Provide the (x, y) coordinate of the cell's center where the given text is located.  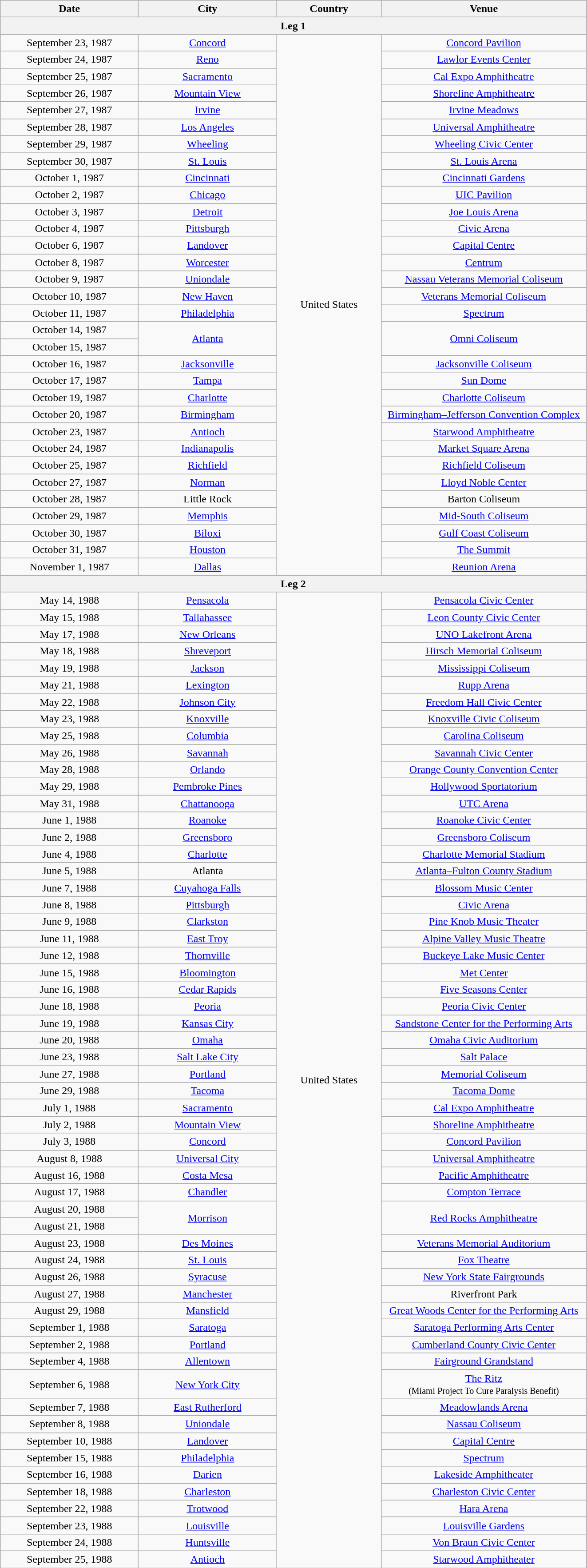
October 19, 1987 (69, 398)
Five Seasons Center (484, 989)
Compton Terrace (484, 1192)
Lakeside Amphitheater (484, 1475)
UTC Arena (484, 804)
Jacksonville (208, 364)
June 2, 1988 (69, 837)
Sun Dome (484, 381)
Von Braun Civic Center (484, 1542)
City (208, 9)
June 4, 1988 (69, 854)
Biloxi (208, 533)
Jackson (208, 668)
St. Louis Arena (484, 161)
October 29, 1987 (69, 516)
Rupp Arena (484, 685)
June 16, 1988 (69, 989)
May 21, 1988 (69, 685)
Leon County Civic Center (484, 617)
Greensboro (208, 837)
East Troy (208, 939)
Lloyd Noble Center (484, 482)
Met Center (484, 972)
May 31, 1988 (69, 804)
Huntsville (208, 1542)
Savannah (208, 753)
Savannah Civic Center (484, 753)
Mansfield (208, 1311)
Carolina Coliseum (484, 736)
October 24, 1987 (69, 448)
September 23, 1988 (69, 1525)
Louisville (208, 1525)
May 25, 1988 (69, 736)
UNO Lakefront Arena (484, 634)
September 4, 1988 (69, 1361)
September 10, 1988 (69, 1441)
Leg 1 (293, 26)
Johnson City (208, 702)
Tampa (208, 381)
July 2, 1988 (69, 1125)
Sandstone Center for the Performing Arts (484, 1023)
October 20, 1987 (69, 414)
Leg 2 (293, 584)
August 26, 1988 (69, 1277)
Clarkston (208, 922)
October 8, 1987 (69, 263)
September 18, 1988 (69, 1492)
Irvine Meadows (484, 110)
Nassau Coliseum (484, 1424)
Cumberland County Civic Center (484, 1345)
October 17, 1987 (69, 381)
September 30, 1987 (69, 161)
Orange County Convention Center (484, 770)
Knoxville (208, 719)
June 9, 1988 (69, 922)
Wheeling (208, 144)
Houston (208, 550)
Nassau Veterans Memorial Coliseum (484, 279)
Indianapolis (208, 448)
Centrum (484, 263)
June 12, 1988 (69, 955)
May 26, 1988 (69, 753)
Mississippi Coliseum (484, 668)
Riverfront Park (484, 1294)
Detroit (208, 212)
October 15, 1987 (69, 347)
August 29, 1988 (69, 1311)
August 24, 1988 (69, 1260)
June 20, 1988 (69, 1040)
May 29, 1988 (69, 787)
Tacoma Dome (484, 1091)
Starwood Amphitheatre (484, 431)
Darien (208, 1475)
Buckeye Lake Music Center (484, 955)
August 23, 1988 (69, 1243)
November 1, 1987 (69, 567)
Reunion Arena (484, 567)
Birmingham–Jefferson Convention Complex (484, 414)
June 8, 1988 (69, 905)
New York City (208, 1384)
October 4, 1987 (69, 229)
New Orleans (208, 634)
Pembroke Pines (208, 787)
Omaha (208, 1040)
June 19, 1988 (69, 1023)
Freedom Hall Civic Center (484, 702)
Cedar Rapids (208, 989)
July 1, 1988 (69, 1108)
Saratoga Performing Arts Center (484, 1328)
August 16, 1988 (69, 1175)
Lawlor Events Center (484, 60)
May 15, 1988 (69, 617)
September 27, 1987 (69, 110)
Universal City (208, 1158)
Cincinnati Gardens (484, 178)
Fairground Grandstand (484, 1361)
Charlotte Memorial Stadium (484, 854)
June 1, 1988 (69, 820)
Country (329, 9)
Chandler (208, 1192)
Mid-South Coliseum (484, 516)
Roanoke Civic Center (484, 820)
Veterans Memorial Auditorium (484, 1243)
Charlotte Coliseum (484, 398)
October 11, 1987 (69, 313)
Greensboro Coliseum (484, 837)
September 24, 1988 (69, 1542)
Trotwood (208, 1508)
September 1, 1988 (69, 1328)
Salt Palace (484, 1057)
October 3, 1987 (69, 212)
Tacoma (208, 1091)
June 5, 1988 (69, 871)
Gulf Coast Coliseum (484, 533)
Barton Coliseum (484, 499)
Blossom Music Center (484, 888)
Venue (484, 9)
September 25, 1988 (69, 1559)
Pine Knob Music Theater (484, 922)
Wheeling Civic Center (484, 144)
September 22, 1988 (69, 1508)
October 25, 1987 (69, 465)
Atlanta–Fulton County Stadium (484, 871)
Allentown (208, 1361)
Starwood Amphitheater (484, 1559)
June 29, 1988 (69, 1091)
Morrison (208, 1218)
Kansas City (208, 1023)
Richfield (208, 465)
Bloomington (208, 972)
October 30, 1987 (69, 533)
August 8, 1988 (69, 1158)
May 22, 1988 (69, 702)
Cincinnati (208, 178)
Peoria Civic Center (484, 1006)
Syracuse (208, 1277)
June 18, 1988 (69, 1006)
Memorial Coliseum (484, 1074)
October 14, 1987 (69, 330)
May 18, 1988 (69, 651)
Date (69, 9)
May 19, 1988 (69, 668)
Market Square Arena (484, 448)
Veterans Memorial Coliseum (484, 296)
Memphis (208, 516)
Great Woods Center for the Performing Arts (484, 1311)
September 28, 1987 (69, 127)
Salt Lake City (208, 1057)
September 25, 1987 (69, 76)
Knoxville Civic Coliseum (484, 719)
Alpine Valley Music Theatre (484, 939)
October 9, 1987 (69, 279)
October 16, 1987 (69, 364)
September 2, 1988 (69, 1345)
Hirsch Memorial Coliseum (484, 651)
Manchester (208, 1294)
Charleston (208, 1492)
May 23, 1988 (69, 719)
Shreveport (208, 651)
Dallas (208, 567)
Red Rocks Amphitheatre (484, 1218)
October 1, 1987 (69, 178)
Birmingham (208, 414)
September 23, 1987 (69, 43)
Jacksonville Coliseum (484, 364)
Omni Coliseum (484, 338)
Chicago (208, 195)
September 7, 1988 (69, 1407)
May 17, 1988 (69, 634)
August 20, 1988 (69, 1209)
Peoria (208, 1006)
Columbia (208, 736)
Saratoga (208, 1328)
Joe Louis Arena (484, 212)
The Summit (484, 550)
Fox Theatre (484, 1260)
October 6, 1987 (69, 246)
Richfield Coliseum (484, 465)
Irvine (208, 110)
June 11, 1988 (69, 939)
Hara Arena (484, 1508)
May 14, 1988 (69, 601)
October 31, 1987 (69, 550)
May 28, 1988 (69, 770)
Worcester (208, 263)
September 24, 1987 (69, 60)
September 8, 1988 (69, 1424)
June 7, 1988 (69, 888)
October 28, 1987 (69, 499)
July 3, 1988 (69, 1142)
Los Angeles (208, 127)
October 27, 1987 (69, 482)
East Rutherford (208, 1407)
October 23, 1987 (69, 431)
September 26, 1987 (69, 93)
Little Rock (208, 499)
New Haven (208, 296)
Reno (208, 60)
Costa Mesa (208, 1175)
Des Moines (208, 1243)
Hollywood Sportatorium (484, 787)
Thornville (208, 955)
Omaha Civic Auditorium (484, 1040)
UIC Pavilion (484, 195)
Louisville Gardens (484, 1525)
September 16, 1988 (69, 1475)
September 15, 1988 (69, 1458)
June 27, 1988 (69, 1074)
Lexington (208, 685)
June 23, 1988 (69, 1057)
September 29, 1987 (69, 144)
September 6, 1988 (69, 1384)
Roanoke (208, 820)
Tallahassee (208, 617)
The Ritz (Miami Project To Cure Paralysis Benefit) (484, 1384)
August 21, 1988 (69, 1226)
October 2, 1987 (69, 195)
Pensacola Civic Center (484, 601)
August 27, 1988 (69, 1294)
Cuyahoga Falls (208, 888)
Meadowlands Arena (484, 1407)
October 10, 1987 (69, 296)
Orlando (208, 770)
August 17, 1988 (69, 1192)
Chattanooga (208, 804)
Norman (208, 482)
Pensacola (208, 601)
Charleston Civic Center (484, 1492)
Pacific Amphitheatre (484, 1175)
June 15, 1988 (69, 972)
New York State Fairgrounds (484, 1277)
